Identify which cell holds the provided text, then report its [X, Y] central coordinate. 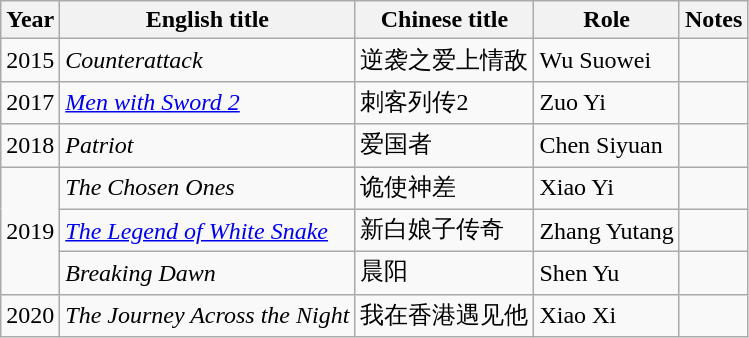
2020 [30, 316]
English title [208, 20]
Breaking Dawn [208, 274]
Shen Yu [606, 274]
Zhang Yutang [606, 230]
The Legend of White Snake [208, 230]
2017 [30, 102]
刺客列传2 [444, 102]
Chinese title [444, 20]
Chen Siyuan [606, 146]
晨阳 [444, 274]
Wu Suowei [606, 60]
The Chosen Ones [208, 188]
Xiao Yi [606, 188]
2018 [30, 146]
2019 [30, 230]
Counterattack [208, 60]
Zuo Yi [606, 102]
Xiao Xi [606, 316]
新白娘子传奇 [444, 230]
2015 [30, 60]
逆袭之爱上情敌 [444, 60]
Men with Sword 2 [208, 102]
Patriot [208, 146]
Role [606, 20]
Notes [713, 20]
我在香港遇见他 [444, 316]
爱国者 [444, 146]
诡使神差 [444, 188]
The Journey Across the Night [208, 316]
Year [30, 20]
